Locate the cell with the specified text and output its [x, y] center coordinate. 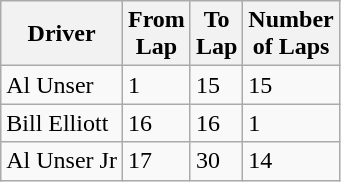
Al Unser Jr [62, 161]
Driver [62, 34]
FromLap [156, 34]
Bill Elliott [62, 123]
Numberof Laps [291, 34]
ToLap [216, 34]
30 [216, 161]
Al Unser [62, 85]
14 [291, 161]
17 [156, 161]
